Scan for the cell matching the given text and deliver its (x, y) coordinate at center. 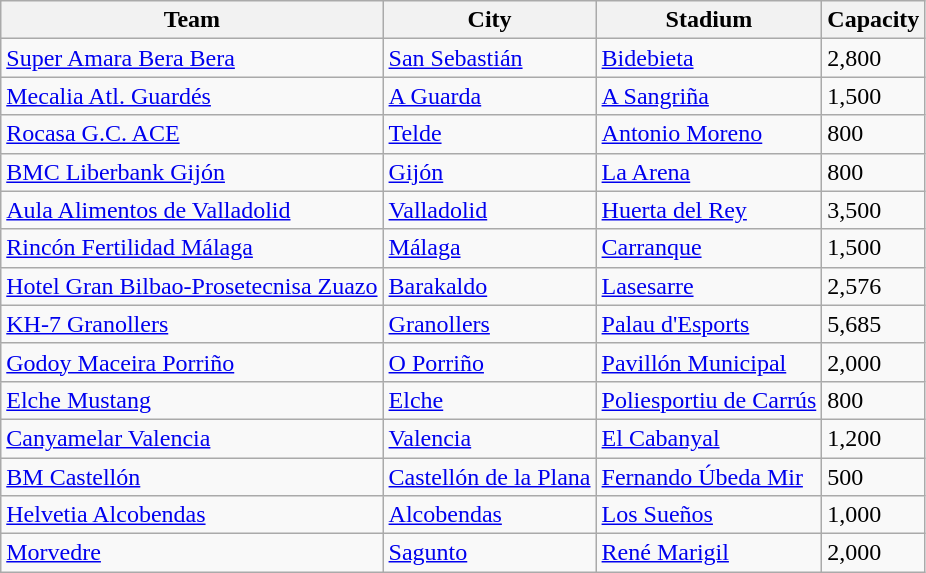
1,000 (874, 515)
Team (192, 20)
Godoy Maceira Porriño (192, 362)
La Arena (709, 172)
Gijón (490, 172)
Bidebieta (709, 58)
Los Sueños (709, 515)
2,800 (874, 58)
Poliesportiu de Carrús (709, 400)
Aula Alimentos de Valladolid (192, 210)
Mecalia Atl. Guardés (192, 96)
BMC Liberbank Gijón (192, 172)
Canyamelar Valencia (192, 438)
Helvetia Alcobendas (192, 515)
Elche Mustang (192, 400)
3,500 (874, 210)
Granollers (490, 324)
Valencia (490, 438)
Stadium (709, 20)
City (490, 20)
Hotel Gran Bilbao-Prosetecnisa Zuazo (192, 286)
Palau d'Esports (709, 324)
Fernando Úbeda Mir (709, 477)
Barakaldo (490, 286)
Antonio Moreno (709, 134)
5,685 (874, 324)
Sagunto (490, 553)
Valladolid (490, 210)
Morvedre (192, 553)
2,576 (874, 286)
500 (874, 477)
Rincón Fertilidad Málaga (192, 248)
René Marigil (709, 553)
Carranque (709, 248)
Alcobendas (490, 515)
San Sebastián (490, 58)
Huerta del Rey (709, 210)
A Guarda (490, 96)
Capacity (874, 20)
Málaga (490, 248)
1,200 (874, 438)
Telde (490, 134)
Super Amara Bera Bera (192, 58)
BM Castellón (192, 477)
KH-7 Granollers (192, 324)
Pavillón Municipal (709, 362)
Castellón de la Plana (490, 477)
Lasesarre (709, 286)
Rocasa G.C. ACE (192, 134)
Elche (490, 400)
O Porriño (490, 362)
El Cabanyal (709, 438)
A Sangriña (709, 96)
